Find where the given text appears and provide that cell's center as (X, Y) coordinate. 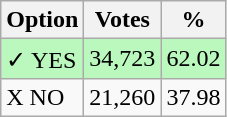
X NO (42, 97)
34,723 (122, 59)
Votes (122, 20)
% (194, 20)
Option (42, 20)
37.98 (194, 97)
62.02 (194, 59)
✓ YES (42, 59)
21,260 (122, 97)
